Pinpoint the cell where the given text exists, returning its [x, y] midpoint coordinate. 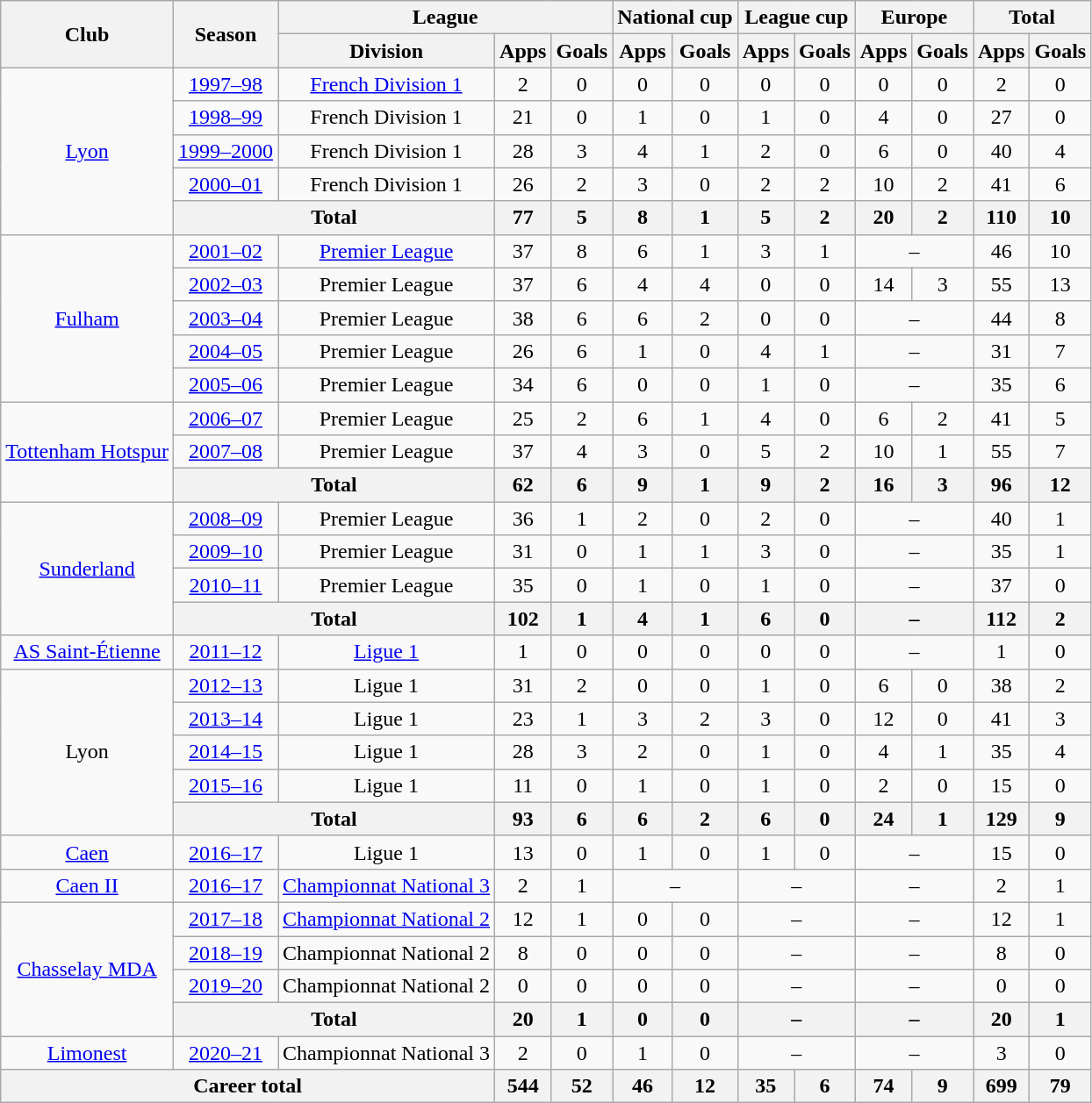
79 [1060, 1086]
2008–09 [225, 519]
Chasselay MDA [88, 969]
2006–07 [225, 419]
Limonest [88, 1053]
112 [1001, 619]
2002–03 [225, 284]
2019–20 [225, 986]
2015–16 [225, 785]
2005–06 [225, 384]
62 [523, 485]
Career total [248, 1086]
93 [523, 819]
1998–99 [225, 118]
96 [1001, 485]
1997–98 [225, 84]
2020–21 [225, 1053]
2014–15 [225, 752]
2010–11 [225, 585]
24 [883, 819]
44 [1001, 318]
110 [1001, 218]
21 [523, 118]
2004–05 [225, 351]
2013–14 [225, 719]
14 [883, 284]
2003–04 [225, 318]
2001–02 [225, 251]
16 [883, 485]
77 [523, 218]
36 [523, 519]
2007–08 [225, 452]
Sunderland [88, 569]
11 [523, 785]
129 [1001, 819]
Season [225, 34]
2012–13 [225, 685]
2017–18 [225, 919]
Tottenham Hotspur [88, 452]
23 [523, 719]
544 [523, 1086]
52 [582, 1086]
25 [523, 419]
74 [883, 1086]
2009–10 [225, 552]
102 [523, 619]
Europe [914, 18]
699 [1001, 1086]
Fulham [88, 318]
League cup [796, 18]
AS Saint-Étienne [88, 652]
2018–19 [225, 952]
2000–01 [225, 184]
27 [1001, 118]
Division [386, 51]
34 [523, 384]
Caen [88, 852]
National cup [675, 18]
Club [88, 34]
League [444, 18]
2011–12 [225, 652]
1999–2000 [225, 151]
Caen II [88, 885]
